Return (X, Y) of the center of cell containing provided text 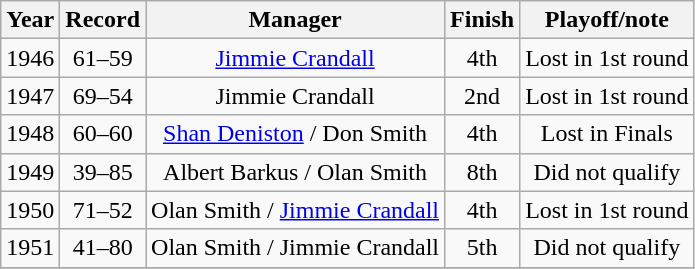
41–80 (103, 248)
69–54 (103, 96)
61–59 (103, 58)
71–52 (103, 210)
Year (30, 20)
Lost in Finals (607, 134)
Shan Deniston / Don Smith (296, 134)
1947 (30, 96)
1949 (30, 172)
Manager (296, 20)
5th (482, 248)
Albert Barkus / Olan Smith (296, 172)
Playoff/note (607, 20)
1950 (30, 210)
1948 (30, 134)
8th (482, 172)
Finish (482, 20)
Record (103, 20)
39–85 (103, 172)
1951 (30, 248)
2nd (482, 96)
60–60 (103, 134)
1946 (30, 58)
